Extract the [X, Y] coordinate from the center of the cell holding the provided text.  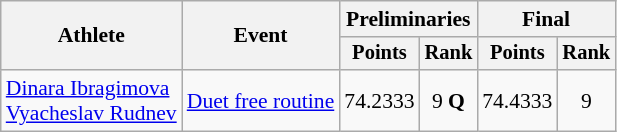
74.4333 [517, 100]
Final [546, 19]
Dinara IbragimovaVyacheslav Rudnev [92, 100]
Preliminaries [408, 19]
9 [586, 100]
Athlete [92, 36]
Duet free routine [261, 100]
74.2333 [379, 100]
9 Q [449, 100]
Event [261, 36]
